Provide the (X, Y) coordinate of the cell's center where the given text is located.  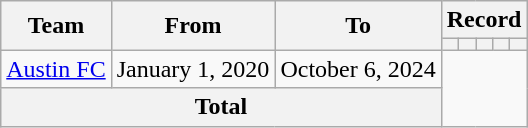
January 1, 2020 (193, 69)
October 6, 2024 (358, 69)
Record (484, 20)
From (193, 26)
Total (222, 107)
To (358, 26)
Team (56, 26)
Austin FC (56, 69)
